Capture the cell that displays the provided text and extract its [x, y] central coordinate. 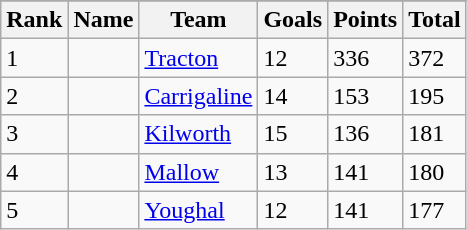
1 [34, 58]
5 [34, 210]
336 [366, 58]
372 [435, 58]
13 [293, 172]
3 [34, 134]
Name [104, 20]
181 [435, 134]
180 [435, 172]
177 [435, 210]
Youghal [198, 210]
Tracton [198, 58]
Kilworth [198, 134]
153 [366, 96]
Rank [34, 20]
136 [366, 134]
14 [293, 96]
Carrigaline [198, 96]
195 [435, 96]
2 [34, 96]
Total [435, 20]
15 [293, 134]
Mallow [198, 172]
4 [34, 172]
Goals [293, 20]
Team [198, 20]
Points [366, 20]
